Locate the cell with the specified text and output its [x, y] center coordinate. 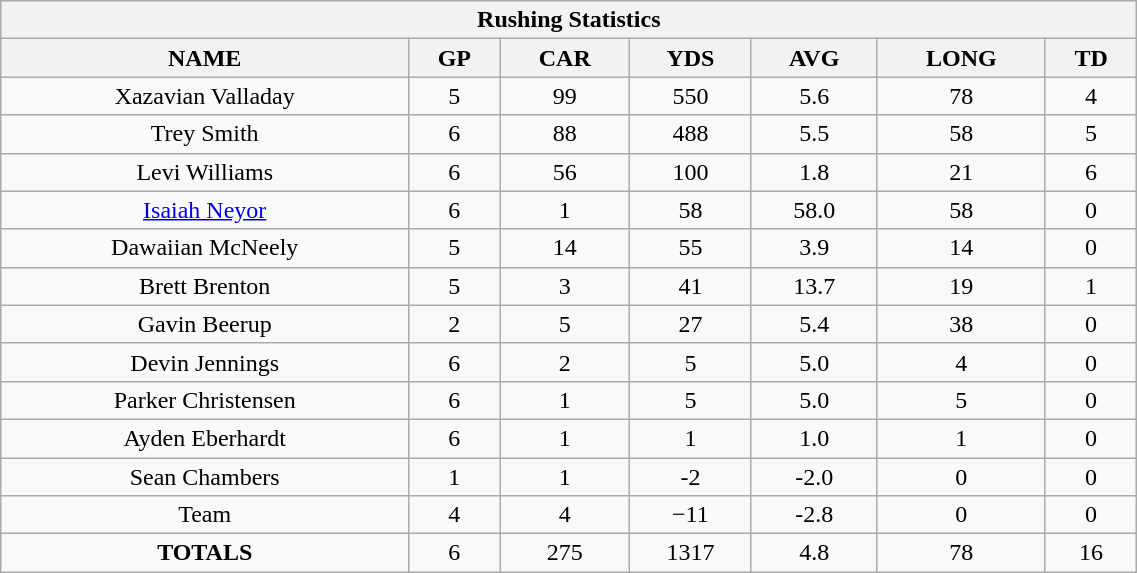
Team [205, 515]
16 [1090, 553]
56 [565, 172]
21 [961, 172]
Dawaiian McNeely [205, 248]
-2.0 [814, 477]
TD [1090, 58]
41 [691, 286]
58.0 [814, 210]
Rushing Statistics [569, 20]
1.0 [814, 438]
88 [565, 134]
YDS [691, 58]
5.5 [814, 134]
100 [691, 172]
1317 [691, 553]
Gavin Beerup [205, 324]
55 [691, 248]
LONG [961, 58]
550 [691, 96]
Sean Chambers [205, 477]
Parker Christensen [205, 400]
27 [691, 324]
Ayden Eberhardt [205, 438]
38 [961, 324]
−11 [691, 515]
TOTALS [205, 553]
GP [454, 58]
Brett Brenton [205, 286]
99 [565, 96]
NAME [205, 58]
CAR [565, 58]
13.7 [814, 286]
Xazavian Valladay [205, 96]
Levi Williams [205, 172]
19 [961, 286]
AVG [814, 58]
5.6 [814, 96]
Devin Jennings [205, 362]
-2 [691, 477]
Isaiah Neyor [205, 210]
3.9 [814, 248]
3 [565, 286]
Trey Smith [205, 134]
1.8 [814, 172]
488 [691, 134]
275 [565, 553]
4.8 [814, 553]
-2.8 [814, 515]
5.4 [814, 324]
